Output the [x, y] coordinate of the center of the cell containing the given text.  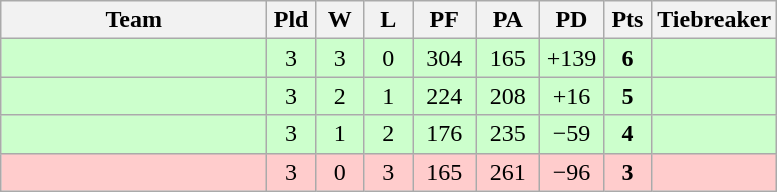
PF [444, 20]
+139 [572, 58]
176 [444, 134]
224 [444, 96]
L [388, 20]
261 [508, 172]
−59 [572, 134]
4 [628, 134]
304 [444, 58]
Pts [628, 20]
PD [572, 20]
5 [628, 96]
PA [508, 20]
Team [134, 20]
Tiebreaker [714, 20]
+16 [572, 96]
W [340, 20]
6 [628, 58]
Pld [292, 20]
235 [508, 134]
−96 [572, 172]
208 [508, 96]
